Capture the cell that displays the provided text and extract its (x, y) central coordinate. 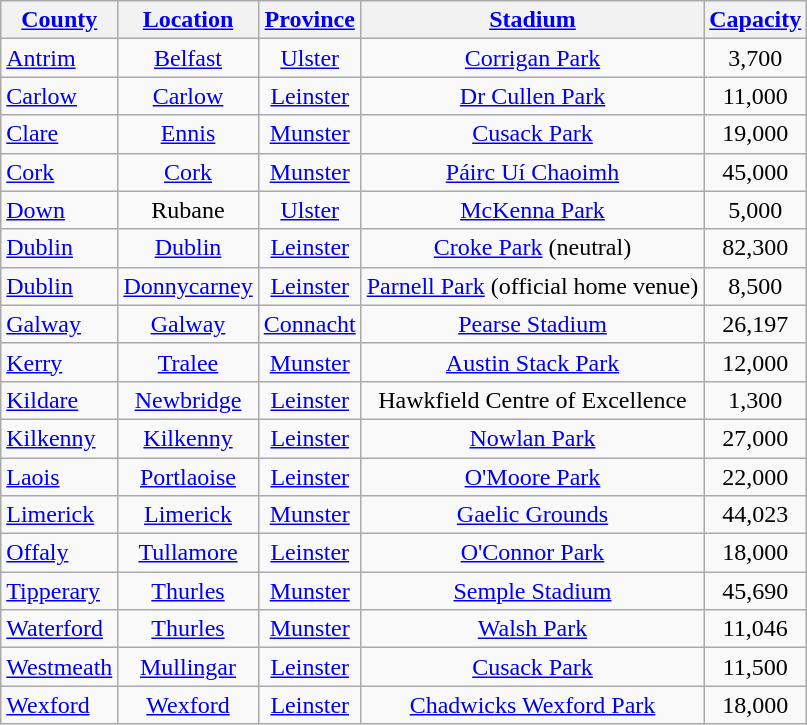
45,690 (756, 591)
22,000 (756, 477)
11,000 (756, 96)
Gaelic Grounds (532, 515)
Parnell Park (official home venue) (532, 286)
Location (188, 20)
82,300 (756, 248)
Tipperary (60, 591)
Connacht (310, 324)
Kerry (60, 362)
Newbridge (188, 400)
26,197 (756, 324)
Tullamore (188, 553)
Dr Cullen Park (532, 96)
Portlaoise (188, 477)
Walsh Park (532, 629)
Clare (60, 134)
Laois (60, 477)
Croke Park (neutral) (532, 248)
Capacity (756, 20)
O'Connor Park (532, 553)
Westmeath (60, 667)
Rubane (188, 210)
Down (60, 210)
Ennis (188, 134)
11,500 (756, 667)
Pearse Stadium (532, 324)
12,000 (756, 362)
Province (310, 20)
Antrim (60, 58)
Chadwicks Wexford Park (532, 705)
11,046 (756, 629)
Waterford (60, 629)
5,000 (756, 210)
Hawkfield Centre of Excellence (532, 400)
Mullingar (188, 667)
Donnycarney (188, 286)
1,300 (756, 400)
Corrigan Park (532, 58)
3,700 (756, 58)
44,023 (756, 515)
O'Moore Park (532, 477)
Offaly (60, 553)
19,000 (756, 134)
Belfast (188, 58)
Semple Stadium (532, 591)
Nowlan Park (532, 438)
Austin Stack Park (532, 362)
45,000 (756, 172)
County (60, 20)
27,000 (756, 438)
Stadium (532, 20)
8,500 (756, 286)
McKenna Park (532, 210)
Kildare (60, 400)
Páirc Uí Chaoimh (532, 172)
Tralee (188, 362)
